For the text-containing cell, return its midpoint in (X, Y) coordinate format. 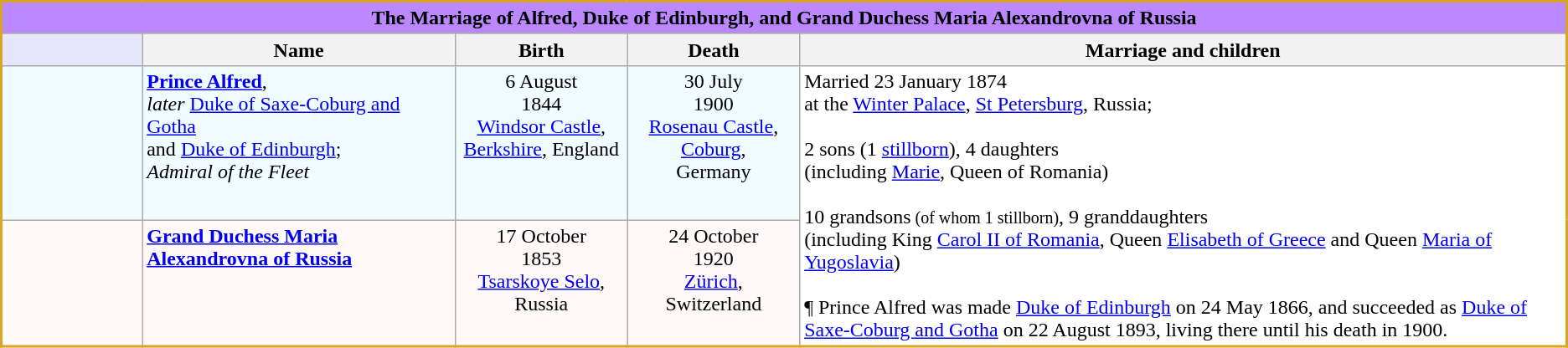
Grand Duchess Maria Alexandrovna of Russia (299, 283)
The Marriage of Alfred, Duke of Edinburgh, and Grand Duchess Maria Alexandrovna of Russia (784, 18)
30 July1900Rosenau Castle, Coburg, Germany (714, 142)
Prince Alfred,later Duke of Saxe-Coburg and Gotha and Duke of Edinburgh; Admiral of the Fleet (299, 142)
Marriage and children (1184, 49)
6 August1844Windsor Castle, Berkshire, England (541, 142)
Birth (541, 49)
24 October 1920 Zürich,Switzerland (714, 283)
17 October 1853Tsarskoye Selo, Russia (541, 283)
Name (299, 49)
Death (714, 49)
